Extract the [X, Y] coordinate from the center of the cell holding the provided text.  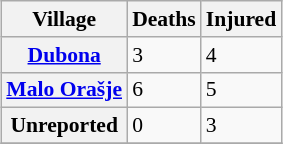
6 [164, 90]
4 [242, 54]
5 [242, 90]
Injured [242, 19]
Village [64, 19]
Deaths [164, 19]
Unreported [64, 126]
Dubona [64, 54]
0 [164, 126]
Malo Orašje [64, 90]
